Pinpoint the cell where the given text exists, returning its [X, Y] midpoint coordinate. 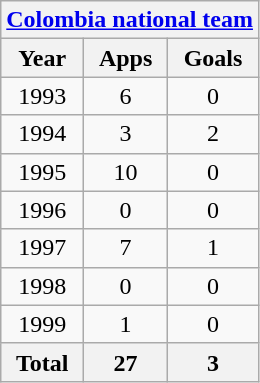
10 [126, 172]
Year [42, 58]
Colombia national team [130, 20]
Apps [126, 58]
6 [126, 96]
1998 [42, 286]
2 [214, 134]
1993 [42, 96]
Total [42, 362]
27 [126, 362]
7 [126, 248]
1997 [42, 248]
1994 [42, 134]
1996 [42, 210]
1999 [42, 324]
1995 [42, 172]
Goals [214, 58]
